Find where the given text appears and provide that cell's center as (x, y) coordinate. 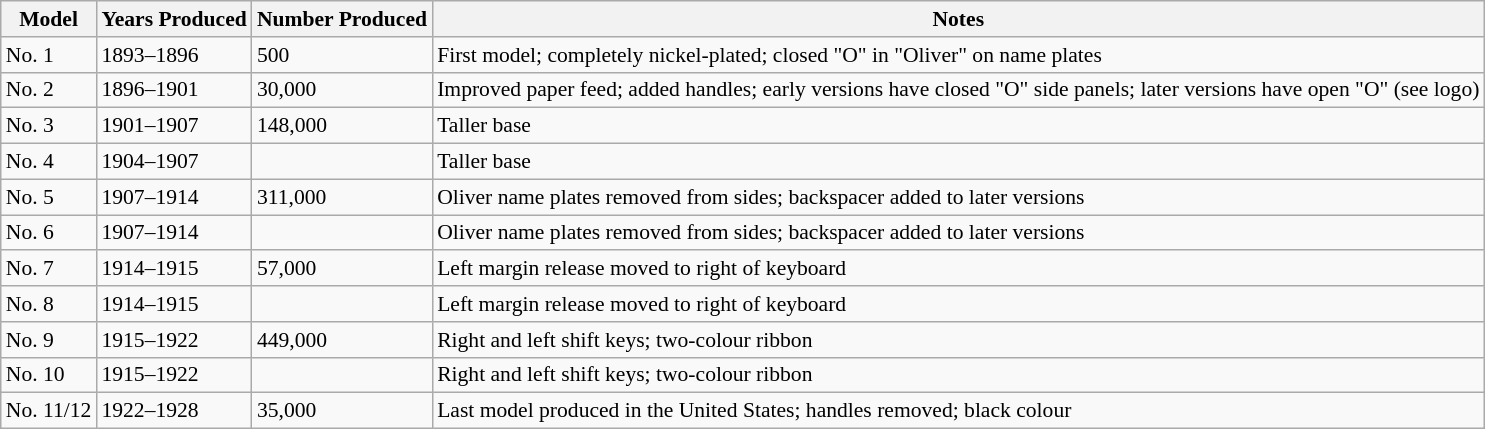
No. 4 (49, 162)
148,000 (342, 126)
No. 2 (49, 90)
No. 7 (49, 269)
1893–1896 (174, 55)
No. 1 (49, 55)
No. 8 (49, 304)
1901–1907 (174, 126)
311,000 (342, 197)
35,000 (342, 411)
No. 11/12 (49, 411)
30,000 (342, 90)
1922–1928 (174, 411)
No. 6 (49, 233)
Model (49, 19)
449,000 (342, 340)
No. 10 (49, 375)
500 (342, 55)
First model; completely nickel-plated; closed "O" in "Oliver" on name plates (958, 55)
1896–1901 (174, 90)
Notes (958, 19)
Last model produced in the United States; handles removed; black colour (958, 411)
Number Produced (342, 19)
No. 3 (49, 126)
Improved paper feed; added handles; early versions have closed "O" side panels; later versions have open "O" (see logo) (958, 90)
No. 9 (49, 340)
No. 5 (49, 197)
57,000 (342, 269)
Years Produced (174, 19)
1904–1907 (174, 162)
